From the cell containing the given text, extract its center point as (x, y) coordinate. 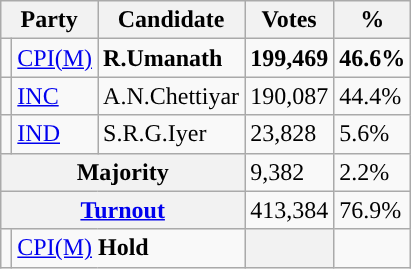
2.2% (372, 172)
9,382 (290, 172)
5.6% (372, 134)
76.9% (372, 210)
A.N.Chettiyar (172, 96)
190,087 (290, 96)
199,469 (290, 58)
R.Umanath (172, 58)
Votes (290, 20)
Candidate (172, 20)
46.6% (372, 58)
44.4% (372, 96)
INC (55, 96)
Turnout (123, 210)
S.R.G.Iyer (172, 134)
Majority (123, 172)
IND (55, 134)
% (372, 20)
CPI(M) Hold (128, 248)
CPI(M) (55, 58)
Party (50, 20)
413,384 (290, 210)
23,828 (290, 134)
